Return the [X, Y] coordinate for the center point of the cell that contains the specified text.  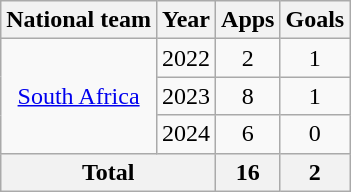
National team [79, 20]
0 [315, 134]
8 [248, 96]
South Africa [79, 96]
2023 [186, 96]
Year [186, 20]
Total [108, 172]
2024 [186, 134]
Goals [315, 20]
6 [248, 134]
Apps [248, 20]
2022 [186, 58]
16 [248, 172]
